Return (x, y) of the center of cell containing provided text 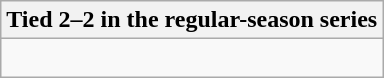
Tied 2–2 in the regular-season series (192, 20)
